Scan for the cell matching the given text and deliver its (X, Y) coordinate at center. 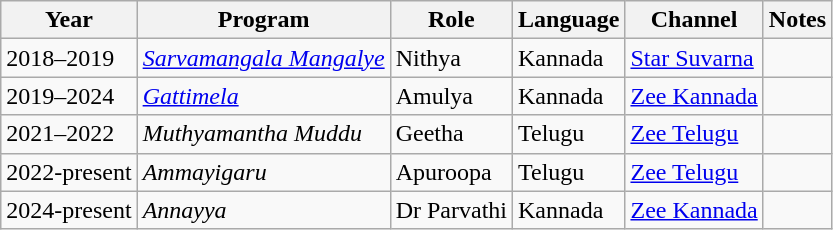
Geetha (451, 134)
2021–2022 (69, 134)
Notes (797, 20)
Program (264, 20)
Star Suvarna (694, 58)
2019–2024 (69, 96)
2022-present (69, 172)
Annayya (264, 210)
Year (69, 20)
Language (569, 20)
Sarvamangala Mangalye (264, 58)
Muthyamantha Muddu (264, 134)
Apuroopa (451, 172)
Channel (694, 20)
Nithya (451, 58)
Ammayigaru (264, 172)
2024-present (69, 210)
Role (451, 20)
Dr Parvathi (451, 210)
2018–2019 (69, 58)
Amulya (451, 96)
Gattimela (264, 96)
